Find where the given text appears and provide that cell's center as (x, y) coordinate. 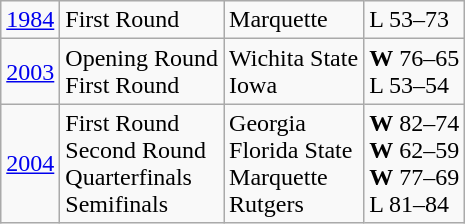
W 82–74W 62–59W 77–69 L 81–84 (414, 164)
Opening RoundFirst Round (142, 72)
First RoundSecond RoundQuarterfinalsSemifinals (142, 164)
GeorgiaFlorida StateMarquetteRutgers (294, 164)
2003 (30, 72)
2004 (30, 164)
First Round (142, 20)
Wichita StateIowa (294, 72)
1984 (30, 20)
Marquette (294, 20)
W 76–65L 53–54 (414, 72)
L 53–73 (414, 20)
